Provide the (x, y) coordinate of the cell's center where the given text is located.  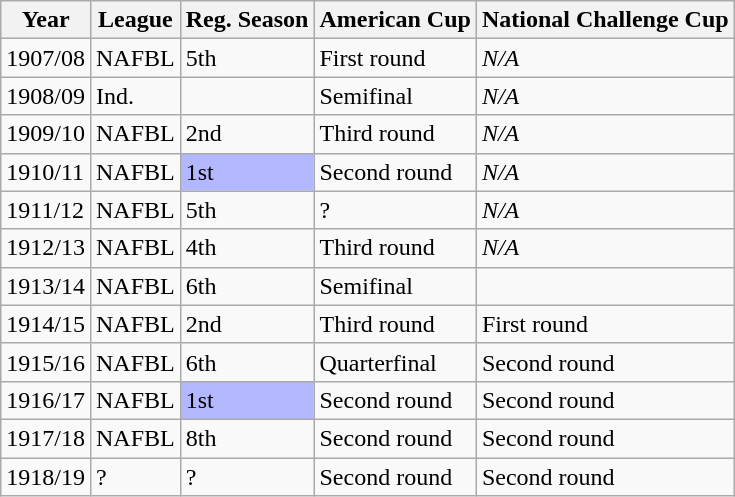
8th (247, 438)
1916/17 (46, 400)
1918/19 (46, 477)
1915/16 (46, 362)
1917/18 (46, 438)
Year (46, 20)
National Challenge Cup (605, 20)
Ind. (135, 96)
1914/15 (46, 324)
4th (247, 248)
Quarterfinal (395, 362)
1911/12 (46, 210)
1909/10 (46, 134)
1913/14 (46, 286)
Reg. Season (247, 20)
1908/09 (46, 96)
League (135, 20)
American Cup (395, 20)
1907/08 (46, 58)
1910/11 (46, 172)
1912/13 (46, 248)
